Capture the cell that displays the provided text and extract its (X, Y) central coordinate. 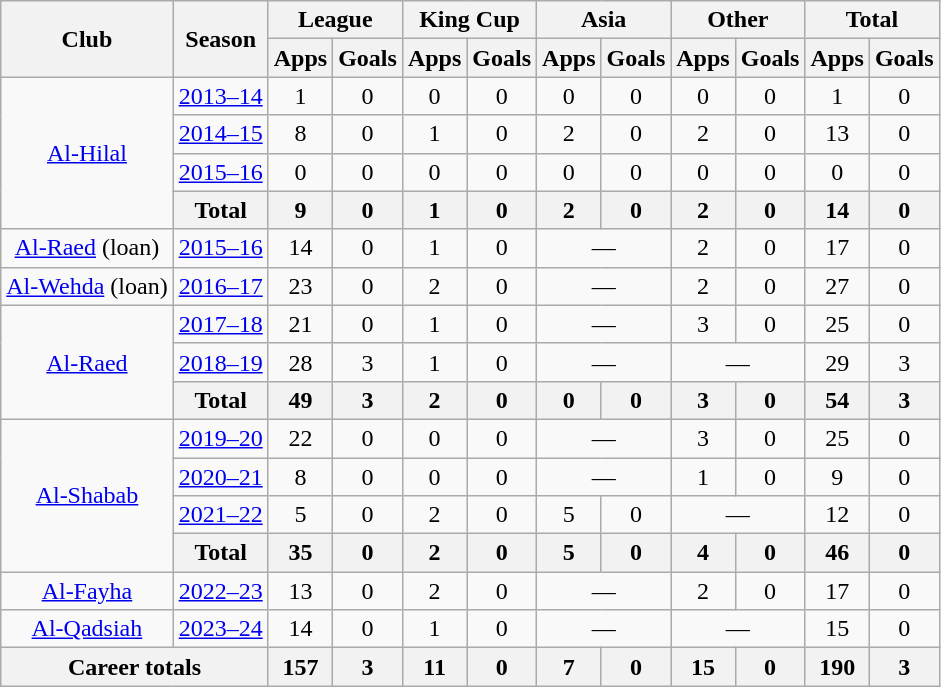
Al-Qadsiah (87, 629)
35 (300, 553)
2017–18 (220, 324)
2023–24 (220, 629)
2013–14 (220, 96)
21 (300, 324)
27 (837, 286)
49 (300, 400)
2020–21 (220, 477)
46 (837, 553)
2022–23 (220, 591)
2021–22 (220, 515)
2014–15 (220, 134)
Al-Shabab (87, 495)
Al-Hilal (87, 153)
11 (434, 667)
Career totals (134, 667)
King Cup (469, 20)
2018–19 (220, 362)
Al-Raed (87, 362)
28 (300, 362)
Al-Fayha (87, 591)
Al-Raed (loan) (87, 248)
12 (837, 515)
League (335, 20)
190 (837, 667)
2016–17 (220, 286)
157 (300, 667)
7 (569, 667)
Asia (604, 20)
22 (300, 438)
23 (300, 286)
Season (220, 39)
29 (837, 362)
Other (738, 20)
54 (837, 400)
Club (87, 39)
Al-Wehda (loan) (87, 286)
4 (703, 553)
2019–20 (220, 438)
